Determine the [X, Y] coordinate at the center of the cell enclosing the given text.  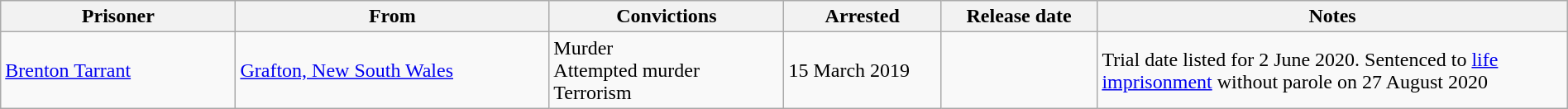
Prisoner [118, 17]
From [392, 17]
Brenton Tarrant [118, 70]
Arrested [862, 17]
MurderAttempted murderTerrorism [667, 70]
Convictions [667, 17]
Release date [1019, 17]
Trial date listed for 2 June 2020. Sentenced to life imprisonment without parole on 27 August 2020 [1332, 70]
Notes [1332, 17]
15 March 2019 [862, 70]
Grafton, New South Wales [392, 70]
